Provide the [X, Y] coordinate of the cell's center where the given text is located.  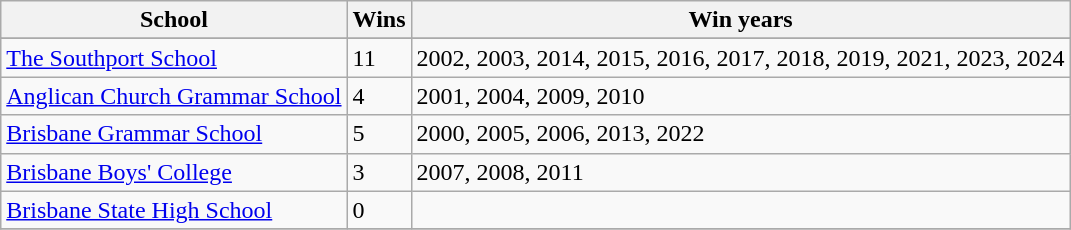
4 [379, 96]
2000, 2005, 2006, 2013, 2022 [740, 134]
Wins [379, 20]
Win years [740, 20]
School [174, 20]
The Southport School [174, 58]
Brisbane State High School [174, 210]
Anglican Church Grammar School [174, 96]
2001, 2004, 2009, 2010 [740, 96]
Brisbane Grammar School [174, 134]
Brisbane Boys' College [174, 172]
2002, 2003, 2014, 2015, 2016, 2017, 2018, 2019, 2021, 2023, 2024 [740, 58]
2007, 2008, 2011 [740, 172]
3 [379, 172]
5 [379, 134]
11 [379, 58]
0 [379, 210]
